Return (X, Y) of the center of cell containing provided text 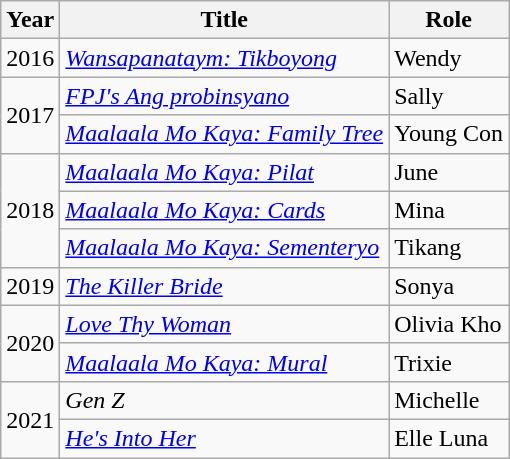
Maalaala Mo Kaya: Cards (224, 210)
2019 (30, 286)
Gen Z (224, 400)
Maalaala Mo Kaya: Sementeryo (224, 248)
FPJ's Ang probinsyano (224, 96)
He's Into Her (224, 438)
Olivia Kho (449, 324)
Title (224, 20)
Michelle (449, 400)
Maalaala Mo Kaya: Family Tree (224, 134)
2020 (30, 343)
Elle Luna (449, 438)
Sonya (449, 286)
Young Con (449, 134)
Mina (449, 210)
June (449, 172)
Tikang (449, 248)
2017 (30, 115)
Maalaala Mo Kaya: Mural (224, 362)
Sally (449, 96)
2016 (30, 58)
Role (449, 20)
Wendy (449, 58)
2021 (30, 419)
Year (30, 20)
Maalaala Mo Kaya: Pilat (224, 172)
Trixie (449, 362)
Love Thy Woman (224, 324)
Wansapanataym: Tikboyong (224, 58)
The Killer Bride (224, 286)
2018 (30, 210)
